Search for the cell housing the specified text and yield its (X, Y) center coordinate. 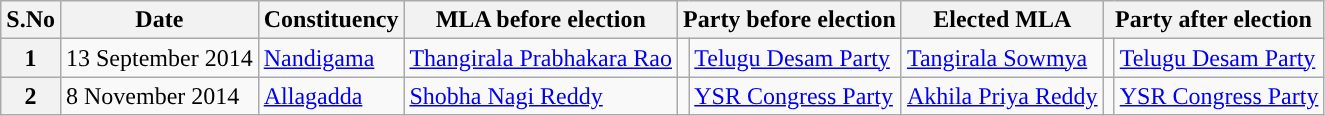
Elected MLA (1002, 20)
MLA before election (541, 20)
Akhila Priya Reddy (1002, 96)
8 November 2014 (159, 96)
1 (31, 58)
2 (31, 96)
Tangirala Sowmya (1002, 58)
Nandigama (331, 58)
13 September 2014 (159, 58)
Constituency (331, 20)
Shobha Nagi Reddy (541, 96)
Party after election (1214, 20)
Party before election (790, 20)
Allagadda (331, 96)
Thangirala Prabhakara Rao (541, 58)
S.No (31, 20)
Date (159, 20)
